Find where the given text appears and provide that cell's center as (X, Y) coordinate. 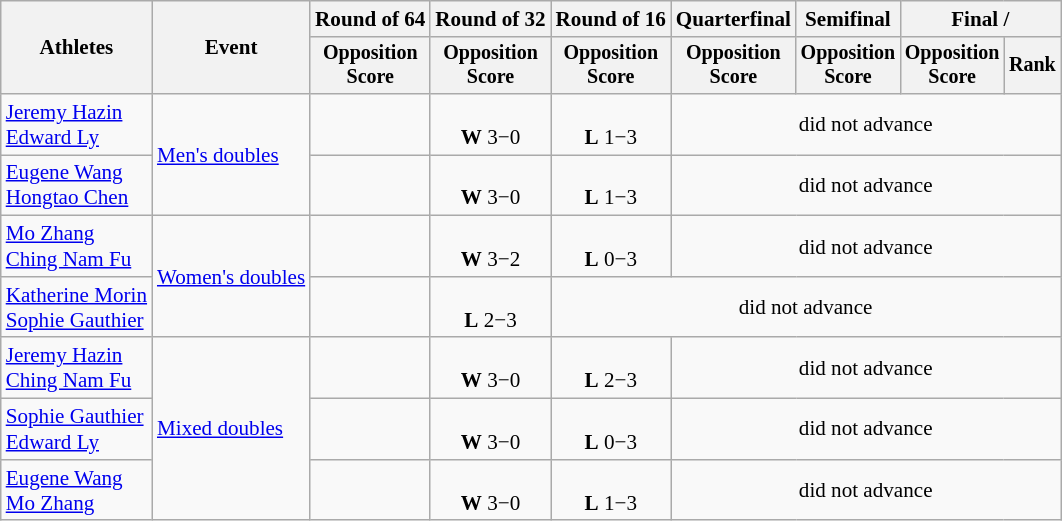
Rank (1032, 65)
Mo ZhangChing Nam Fu (76, 246)
Women's doubles (231, 277)
Athletes (76, 48)
Final / (980, 18)
W 3−2 (490, 246)
Semifinal (848, 18)
Quarterfinal (734, 18)
Sophie GauthierEdward Ly (76, 428)
Mixed doubles (231, 430)
Event (231, 48)
Jeremy HazinEdward Ly (76, 124)
Men's doubles (231, 155)
Round of 64 (370, 18)
Eugene WangMo Zhang (76, 490)
Round of 16 (611, 18)
Katherine MorinSophie Gauthier (76, 308)
Round of 32 (490, 18)
Eugene WangHongtao Chen (76, 186)
Jeremy HazinChing Nam Fu (76, 368)
